Provide the (x, y) coordinate of the cell's center where the given text is located.  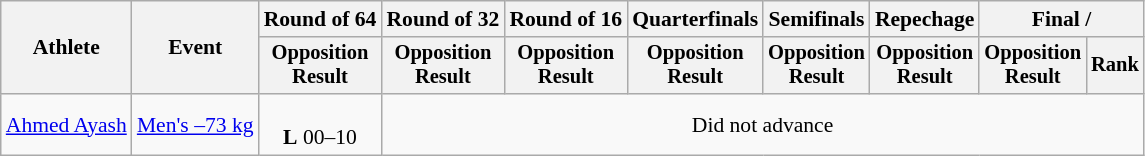
Ahmed Ayash (66, 124)
Athlete (66, 48)
Round of 32 (442, 19)
Round of 64 (320, 19)
Repechage (925, 19)
Rank (1115, 66)
Event (196, 48)
Semifinals (816, 19)
Did not advance (762, 124)
Round of 16 (566, 19)
Men's –73 kg (196, 124)
Quarterfinals (695, 19)
Final / (1061, 19)
L 00–10 (320, 124)
